Locate the cell with the specified text and output its [x, y] center coordinate. 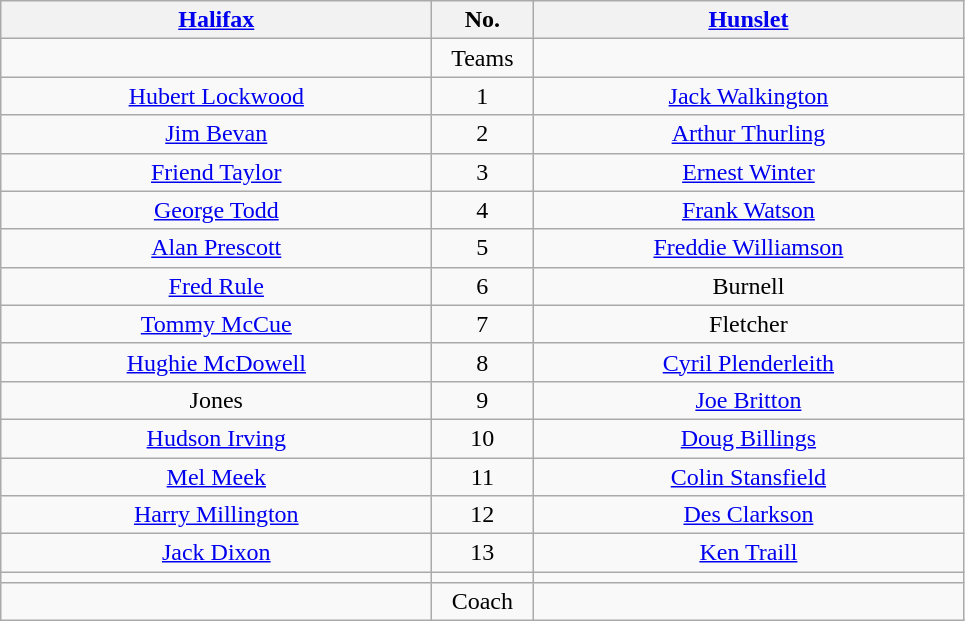
8 [482, 362]
Hudson Irving [216, 438]
Hubert Lockwood [216, 96]
Fletcher [748, 324]
4 [482, 210]
7 [482, 324]
Halifax [216, 20]
5 [482, 248]
1 [482, 96]
Harry Millington [216, 515]
6 [482, 286]
Cyril Plenderleith [748, 362]
Tommy McCue [216, 324]
Hunslet [748, 20]
Jack Walkington [748, 96]
Jim Bevan [216, 134]
Ken Traill [748, 553]
10 [482, 438]
Freddie Williamson [748, 248]
Fred Rule [216, 286]
Alan Prescott [216, 248]
Hughie McDowell [216, 362]
2 [482, 134]
No. [482, 20]
Des Clarkson [748, 515]
Mel Meek [216, 477]
11 [482, 477]
Burnell [748, 286]
9 [482, 400]
Joe Britton [748, 400]
Colin Stansfield [748, 477]
Arthur Thurling [748, 134]
13 [482, 553]
Friend Taylor [216, 172]
Ernest Winter [748, 172]
Coach [482, 602]
12 [482, 515]
Jones [216, 400]
Frank Watson [748, 210]
3 [482, 172]
Jack Dixon [216, 553]
Doug Billings [748, 438]
George Todd [216, 210]
Teams [482, 58]
